Scan for the cell matching the given text and deliver its [x, y] coordinate at center. 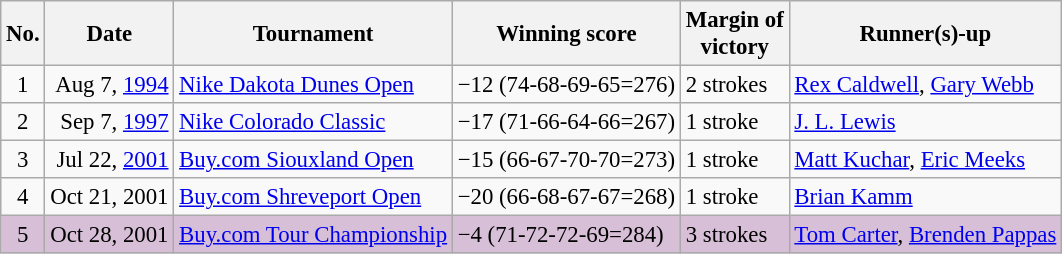
−17 (71-66-64-66=267) [566, 122]
4 [23, 197]
Buy.com Shreveport Open [314, 197]
Tournament [314, 34]
3 [23, 160]
−4 (71-72-72-69=284) [566, 235]
Matt Kuchar, Eric Meeks [926, 160]
Sep 7, 1997 [110, 122]
Margin ofvictory [734, 34]
Date [110, 34]
Aug 7, 1994 [110, 85]
−15 (66-67-70-70=273) [566, 160]
2 [23, 122]
Rex Caldwell, Gary Webb [926, 85]
Oct 28, 2001 [110, 235]
J. L. Lewis [926, 122]
3 strokes [734, 235]
−12 (74-68-69-65=276) [566, 85]
Buy.com Tour Championship [314, 235]
Brian Kamm [926, 197]
−20 (66-68-67-67=268) [566, 197]
Jul 22, 2001 [110, 160]
Buy.com Siouxland Open [314, 160]
1 [23, 85]
5 [23, 235]
Runner(s)-up [926, 34]
Nike Colorado Classic [314, 122]
Winning score [566, 34]
2 strokes [734, 85]
Tom Carter, Brenden Pappas [926, 235]
Oct 21, 2001 [110, 197]
Nike Dakota Dunes Open [314, 85]
No. [23, 34]
